Identify which cell holds the provided text, then report its (X, Y) central coordinate. 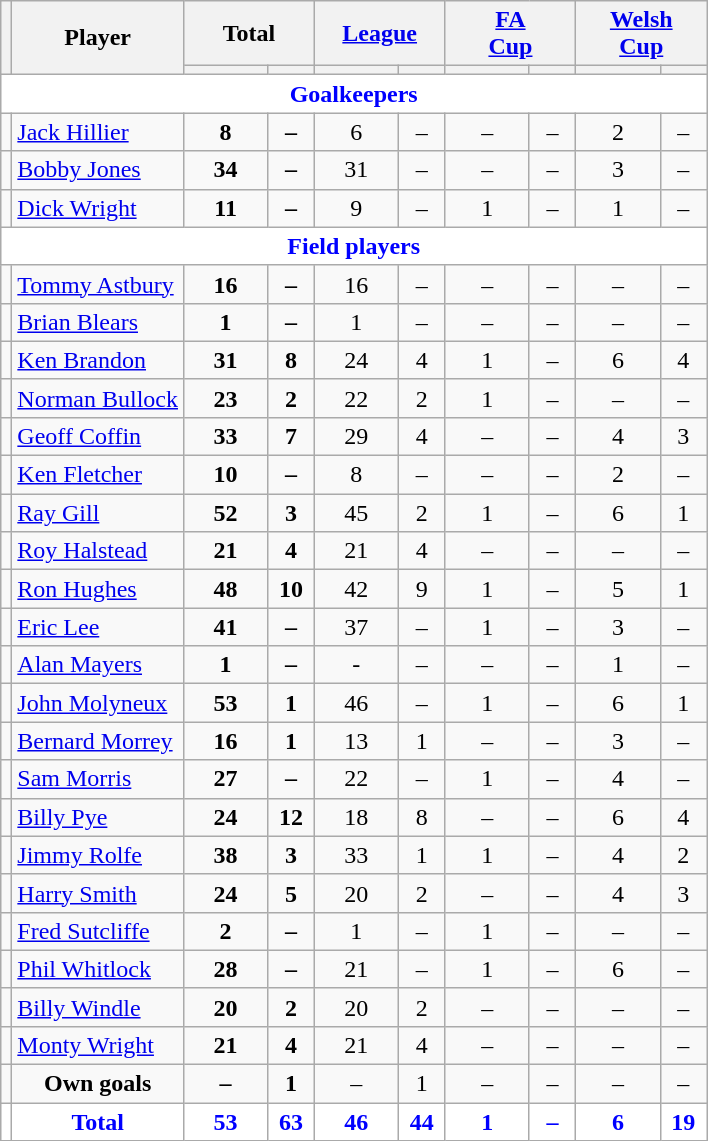
27 (226, 779)
Ken Fletcher (98, 475)
Harry Smith (98, 893)
Monty Wright (98, 1046)
11 (226, 208)
23 (226, 398)
FACup (510, 34)
Ron Hughes (98, 589)
Sam Morris (98, 779)
Ray Gill (98, 513)
Player (98, 38)
42 (356, 589)
Alan Mayers (98, 665)
Billy Windle (98, 1007)
Bobby Jones (98, 170)
63 (292, 1122)
52 (226, 513)
28 (226, 969)
Field players (354, 246)
Phil Whitlock (98, 969)
Roy Halstead (98, 551)
Jack Hillier (98, 132)
12 (292, 817)
Billy Pye (98, 817)
Geoff Coffin (98, 437)
League (380, 34)
WelshCup (642, 34)
Ken Brandon (98, 360)
Dick Wright (98, 208)
Norman Bullock (98, 398)
Goalkeepers (354, 94)
Own goals (98, 1084)
19 (684, 1122)
34 (226, 170)
Fred Sutcliffe (98, 931)
45 (356, 513)
Tommy Astbury (98, 284)
- (356, 665)
Jimmy Rolfe (98, 855)
38 (226, 855)
44 (422, 1122)
13 (356, 741)
John Molyneux (98, 703)
48 (226, 589)
7 (292, 437)
37 (356, 627)
41 (226, 627)
Eric Lee (98, 627)
29 (356, 437)
Brian Blears (98, 322)
18 (356, 817)
Bernard Morrey (98, 741)
